For the text-containing cell, return its midpoint in [X, Y] coordinate format. 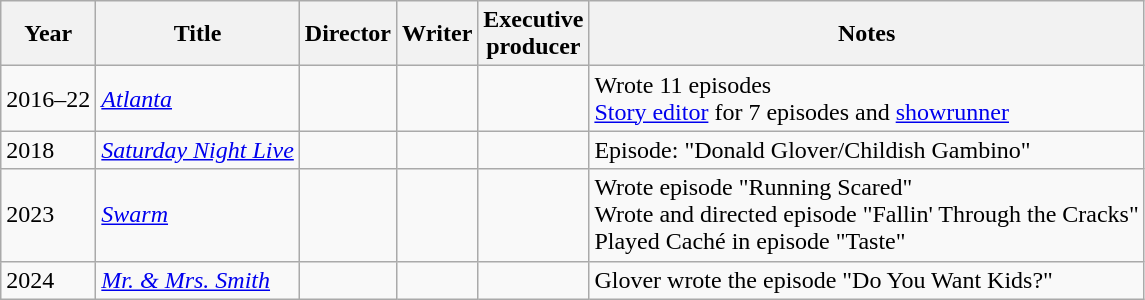
2018 [48, 150]
Swarm [198, 215]
2023 [48, 215]
Episode: "Donald Glover/Childish Gambino" [866, 150]
Notes [866, 34]
2016–22 [48, 98]
Wrote episode "Running Scared"Wrote and directed episode "Fallin' Through the Cracks"Played Caché in episode "Taste" [866, 215]
Saturday Night Live [198, 150]
Wrote 11 episodesStory editor for 7 episodes and showrunner [866, 98]
Mr. & Mrs. Smith [198, 280]
Writer [438, 34]
Year [48, 34]
Atlanta [198, 98]
Title [198, 34]
Director [348, 34]
2024 [48, 280]
Executive producer [534, 34]
Glover wrote the episode "Do You Want Kids?" [866, 280]
